Find where the given text appears and provide that cell's center as [x, y] coordinate. 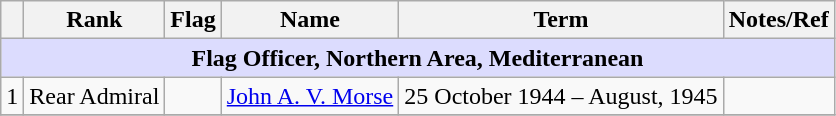
Rank [94, 20]
Flag Officer, Northern Area, Mediterranean [418, 58]
Name [310, 20]
Rear Admiral [94, 96]
Flag [193, 20]
Term [561, 20]
John A. V. Morse [310, 96]
Notes/Ref [778, 20]
25 October 1944 – August, 1945 [561, 96]
1 [12, 96]
